Search for the cell housing the specified text and yield its [x, y] center coordinate. 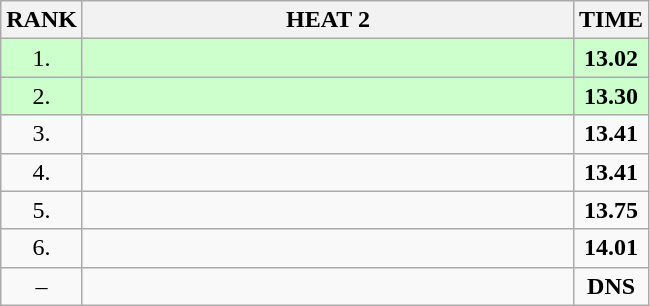
13.75 [612, 210]
14.01 [612, 248]
4. [42, 172]
5. [42, 210]
TIME [612, 20]
6. [42, 248]
2. [42, 96]
13.30 [612, 96]
13.02 [612, 58]
1. [42, 58]
3. [42, 134]
– [42, 286]
RANK [42, 20]
HEAT 2 [328, 20]
DNS [612, 286]
